Find where the given text appears and provide that cell's center as [x, y] coordinate. 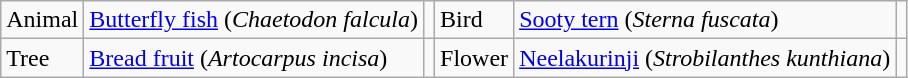
Animal [42, 20]
Neelakurinji (Strobilanthes kunthiana) [705, 58]
Bird [474, 20]
Sooty tern (Sterna fuscata) [705, 20]
Butterfly fish (Chaetodon falcula) [254, 20]
Flower [474, 58]
Bread fruit (Artocarpus incisa) [254, 58]
Tree [42, 58]
